For the text-containing cell, return its midpoint in (X, Y) coordinate format. 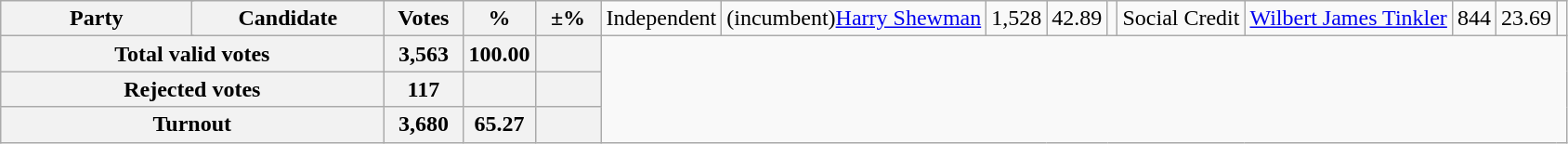
Total valid votes (192, 54)
Candidate (288, 19)
% (500, 19)
1,528 (1016, 19)
Party (97, 19)
(incumbent)Harry Shewman (855, 19)
Social Credit (1182, 19)
42.89 (1078, 19)
Rejected votes (192, 89)
117 (424, 89)
844 (1473, 19)
Independent (661, 19)
Votes (424, 19)
3,680 (424, 124)
Wilbert James Tinkler (1349, 19)
65.27 (500, 124)
3,563 (424, 54)
100.00 (500, 54)
23.69 (1525, 19)
Turnout (192, 124)
±% (568, 19)
